Identify which cell holds the provided text, then report its (X, Y) central coordinate. 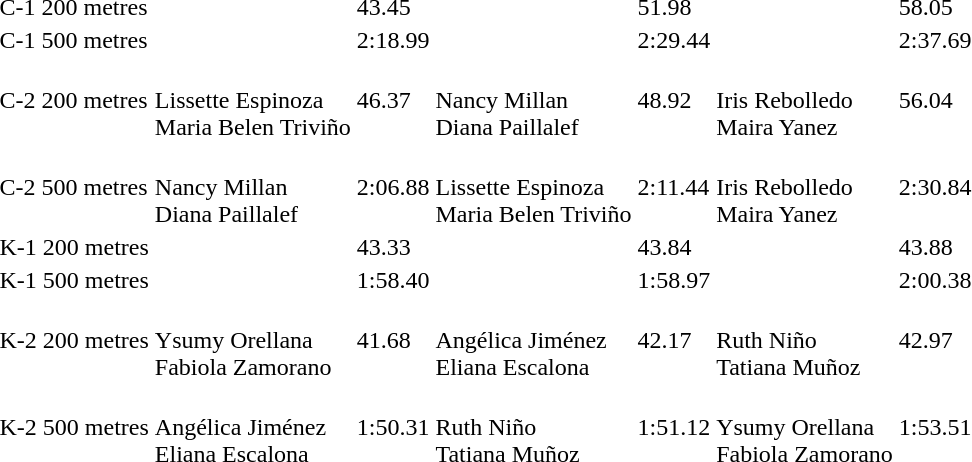
2:11.44 (674, 187)
2:18.99 (393, 40)
46.37 (393, 100)
42.17 (674, 340)
Ruth NiñoTatiana Muñoz (805, 340)
Angélica JiménezEliana Escalona (534, 340)
1:58.97 (674, 280)
2:29.44 (674, 40)
1:58.40 (393, 280)
2:06.88 (393, 187)
48.92 (674, 100)
41.68 (393, 340)
43.33 (393, 247)
Ysumy OrellanaFabiola Zamorano (252, 340)
43.84 (674, 247)
